From the cell containing the given text, extract its center point as [X, Y] coordinate. 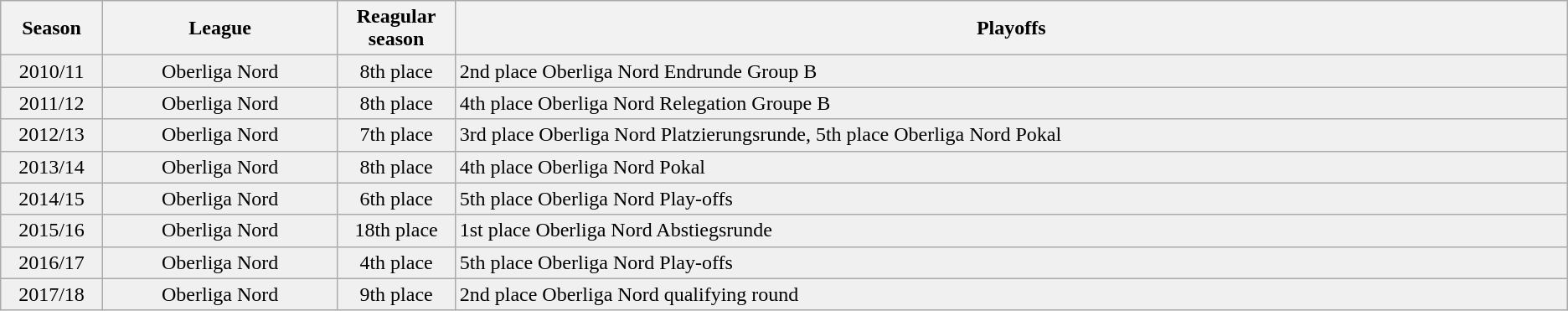
4th place Oberliga Nord Pokal [1011, 167]
9th place [396, 294]
2013/14 [52, 167]
2017/18 [52, 294]
Reagular season [396, 29]
2nd place Oberliga Nord qualifying round [1011, 294]
Season [52, 29]
League [219, 29]
6th place [396, 199]
2011/12 [52, 103]
2014/15 [52, 199]
2016/17 [52, 262]
4th place [396, 262]
7th place [396, 135]
3rd place Oberliga Nord Platzierungsrunde, 5th place Oberliga Nord Pokal [1011, 135]
2015/16 [52, 231]
18th place [396, 231]
2010/11 [52, 71]
4th place Oberliga Nord Relegation Groupe B [1011, 103]
2012/13 [52, 135]
Playoffs [1011, 29]
2nd place Oberliga Nord Endrunde Group B [1011, 71]
1st place Oberliga Nord Abstiegsrunde [1011, 231]
